Scan for the cell matching the given text and deliver its [X, Y] coordinate at center. 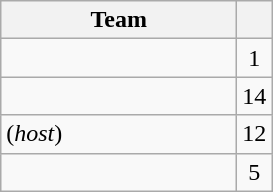
Team [119, 20]
12 [254, 134]
14 [254, 96]
(host) [119, 134]
1 [254, 58]
5 [254, 172]
